For the text-containing cell, return its midpoint in (x, y) coordinate format. 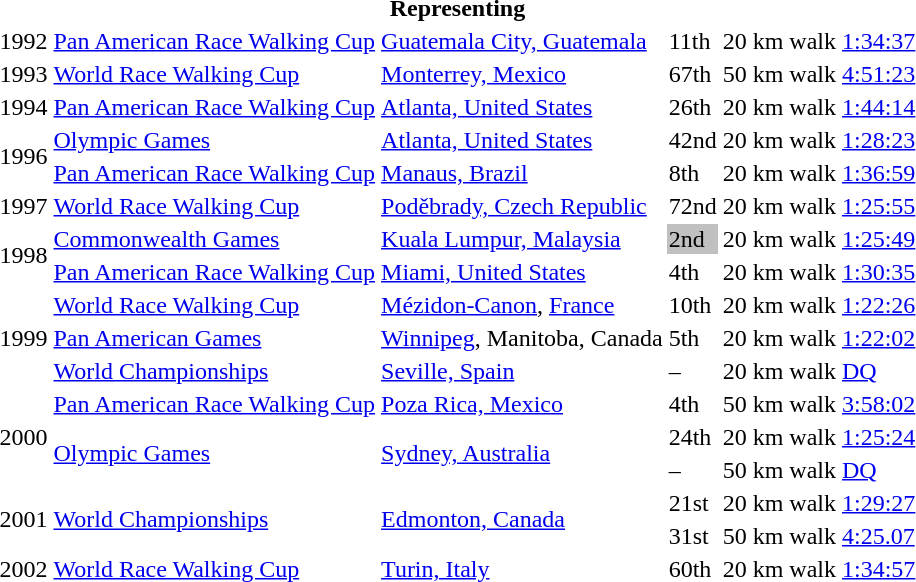
8th (692, 173)
Mézidon-Canon, France (522, 305)
67th (692, 74)
Commonwealth Games (214, 239)
Manaus, Brazil (522, 173)
Edmonton, Canada (522, 520)
Monterrey, Mexico (522, 74)
10th (692, 305)
Miami, United States (522, 272)
2nd (692, 239)
Poděbrady, Czech Republic (522, 206)
Seville, Spain (522, 371)
5th (692, 338)
Sydney, Australia (522, 454)
24th (692, 437)
Pan American Games (214, 338)
42nd (692, 140)
Poza Rica, Mexico (522, 404)
72nd (692, 206)
26th (692, 107)
31st (692, 536)
21st (692, 503)
Winnipeg, Manitoba, Canada (522, 338)
11th (692, 41)
Guatemala City, Guatemala (522, 41)
Kuala Lumpur, Malaysia (522, 239)
